Search for the cell housing the specified text and yield its [x, y] center coordinate. 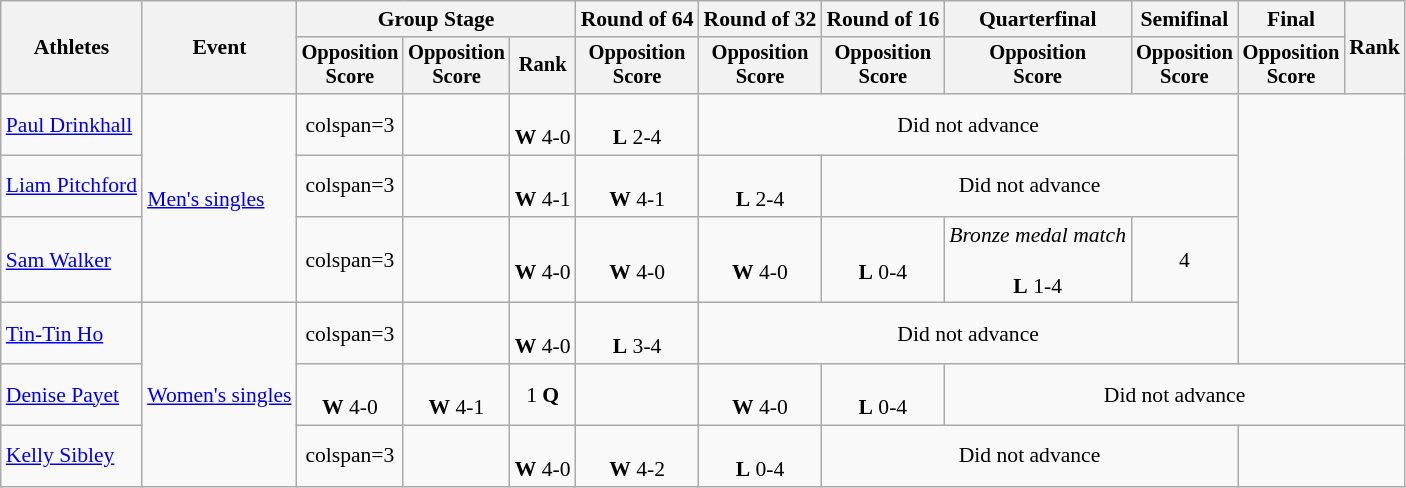
Sam Walker [72, 260]
Group Stage [436, 19]
Semifinal [1184, 19]
W 4-2 [638, 456]
L 3-4 [638, 334]
Bronze medal matchL 1-4 [1038, 260]
Round of 64 [638, 19]
Men's singles [219, 198]
Tin-Tin Ho [72, 334]
Paul Drinkhall [72, 124]
Denise Payet [72, 394]
Kelly Sibley [72, 456]
1 Q [543, 394]
Event [219, 48]
Women's singles [219, 394]
Quarterfinal [1038, 19]
Round of 32 [760, 19]
Round of 16 [882, 19]
Athletes [72, 48]
Final [1292, 19]
Liam Pitchford [72, 186]
4 [1184, 260]
